For the text-containing cell, return its midpoint in (X, Y) coordinate format. 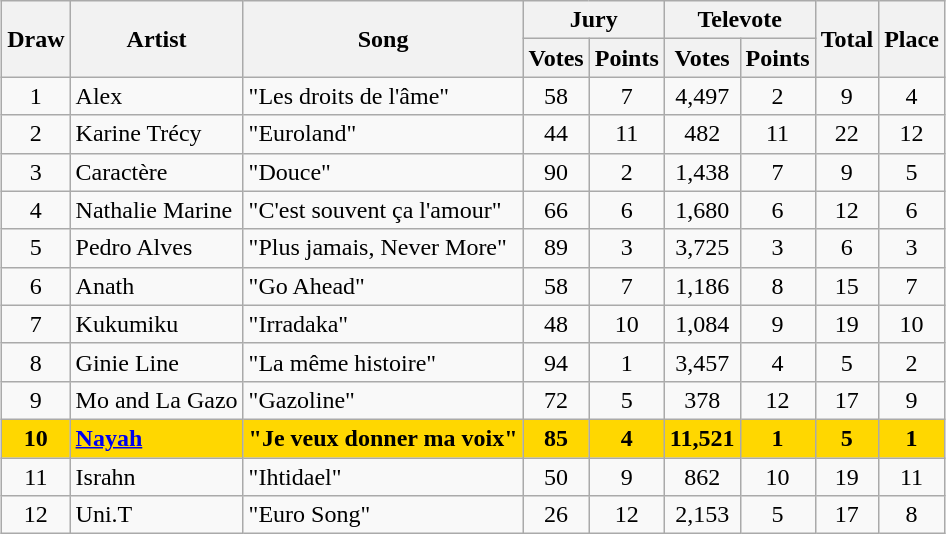
378 (702, 400)
2,153 (702, 515)
Anath (156, 286)
"Gazoline" (383, 400)
44 (556, 134)
72 (556, 400)
Nayah (156, 438)
862 (702, 477)
Draw (36, 39)
"La même histoire" (383, 362)
94 (556, 362)
Televote (740, 20)
"C'est souvent ça l'amour" (383, 210)
Song (383, 39)
"Douce" (383, 172)
3,725 (702, 248)
"Je veux donner ma voix" (383, 438)
"Euro Song" (383, 515)
Mo and La Gazo (156, 400)
Pedro Alves (156, 248)
"Irradaka" (383, 324)
Total (847, 39)
85 (556, 438)
1,680 (702, 210)
Jury (594, 20)
26 (556, 515)
1,186 (702, 286)
Alex (156, 96)
"Les droits de l'âme" (383, 96)
Place (912, 39)
11,521 (702, 438)
15 (847, 286)
1,084 (702, 324)
66 (556, 210)
Israhn (156, 477)
Karine Trécy (156, 134)
Artist (156, 39)
Uni.T (156, 515)
22 (847, 134)
"Plus jamais, Never More" (383, 248)
4,497 (702, 96)
"Euroland" (383, 134)
Caractère (156, 172)
Ginie Line (156, 362)
50 (556, 477)
"Ihtidael" (383, 477)
90 (556, 172)
Nathalie Marine (156, 210)
"Go Ahead" (383, 286)
3,457 (702, 362)
482 (702, 134)
1,438 (702, 172)
Kukumiku (156, 324)
48 (556, 324)
89 (556, 248)
